From the cell containing the given text, extract its center point as [X, Y] coordinate. 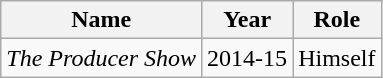
Himself [337, 58]
Role [337, 20]
The Producer Show [102, 58]
2014-15 [248, 58]
Name [102, 20]
Year [248, 20]
